From the cell containing the given text, extract its center point as (x, y) coordinate. 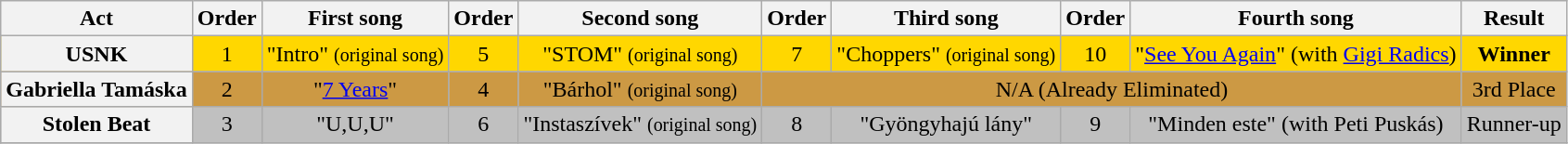
USNK (96, 54)
Runner-up (1513, 124)
"Instaszívek" (original song) (640, 124)
8 (797, 124)
"Bárhol" (original song) (640, 89)
N/A (Already Eliminated) (1112, 89)
"7 Years" (355, 89)
3rd Place (1513, 89)
Winner (1513, 54)
"U,U,U" (355, 124)
10 (1096, 54)
2 (226, 89)
"See You Again" (with Gigi Radics) (1296, 54)
Fourth song (1296, 19)
7 (797, 54)
"Intro" (original song) (355, 54)
1 (226, 54)
Third song (946, 19)
"Minden este" (with Peti Puskás) (1296, 124)
Second song (640, 19)
Gabriella Tamáska (96, 89)
3 (226, 124)
4 (484, 89)
5 (484, 54)
First song (355, 19)
6 (484, 124)
"Gyöngyhajú lány" (946, 124)
"Choppers" (original song) (946, 54)
Stolen Beat (96, 124)
Act (96, 19)
Result (1513, 19)
9 (1096, 124)
"STOM" (original song) (640, 54)
